Identify which cell holds the provided text, then report its [x, y] central coordinate. 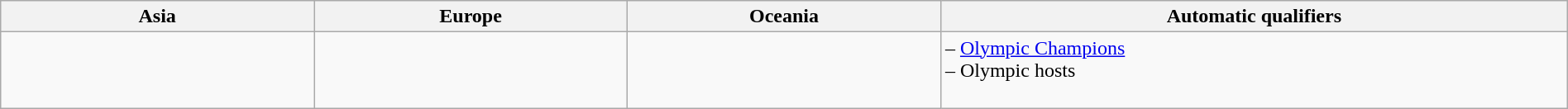
Asia [157, 17]
Oceania [784, 17]
Automatic qualifiers [1254, 17]
– Olympic Champions – Olympic hosts [1254, 70]
Europe [471, 17]
